For the text-containing cell, return its midpoint in [X, Y] coordinate format. 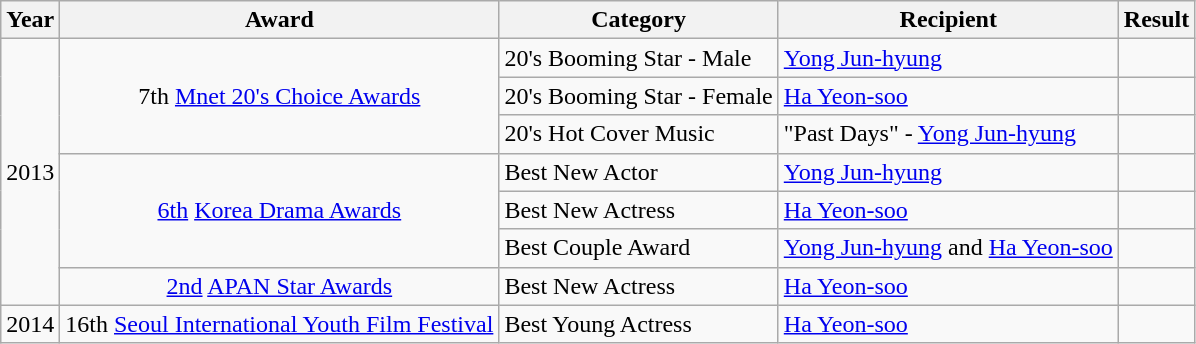
Yong Jun-hyung and Ha Yeon-soo [948, 248]
20's Booming Star - Male [638, 58]
16th Seoul International Youth Film Festival [280, 324]
Result [1156, 20]
7th Mnet 20's Choice Awards [280, 96]
Recipient [948, 20]
20's Hot Cover Music [638, 134]
2014 [30, 324]
Best Young Actress [638, 324]
Best New Actor [638, 172]
2013 [30, 172]
"Past Days" - Yong Jun-hyung [948, 134]
Best Couple Award [638, 248]
Award [280, 20]
Year [30, 20]
20's Booming Star - Female [638, 96]
2nd APAN Star Awards [280, 286]
6th Korea Drama Awards [280, 210]
Category [638, 20]
